Provide the (x, y) coordinate of the cell's center where the given text is located.  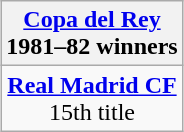
Copa del Rey1981–82 winners (92, 34)
Real Madrid CF15th title (92, 98)
